Find where the given text appears and provide that cell's center as (X, Y) coordinate. 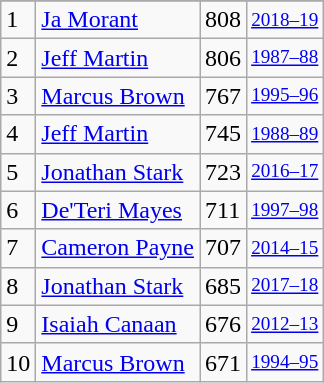
3 (18, 96)
1995–96 (285, 96)
745 (224, 134)
1 (18, 20)
806 (224, 58)
711 (224, 210)
7 (18, 248)
2012–13 (285, 324)
Cameron Payne (118, 248)
2 (18, 58)
723 (224, 172)
707 (224, 248)
808 (224, 20)
1987–88 (285, 58)
2014–15 (285, 248)
671 (224, 362)
1997–98 (285, 210)
2016–17 (285, 172)
9 (18, 324)
Ja Morant (118, 20)
2018–19 (285, 20)
1994–95 (285, 362)
2017–18 (285, 286)
10 (18, 362)
1988–89 (285, 134)
De'Teri Mayes (118, 210)
676 (224, 324)
Isaiah Canaan (118, 324)
767 (224, 96)
8 (18, 286)
6 (18, 210)
4 (18, 134)
685 (224, 286)
5 (18, 172)
